Provide the [x, y] coordinate of the cell's center where the given text is located.  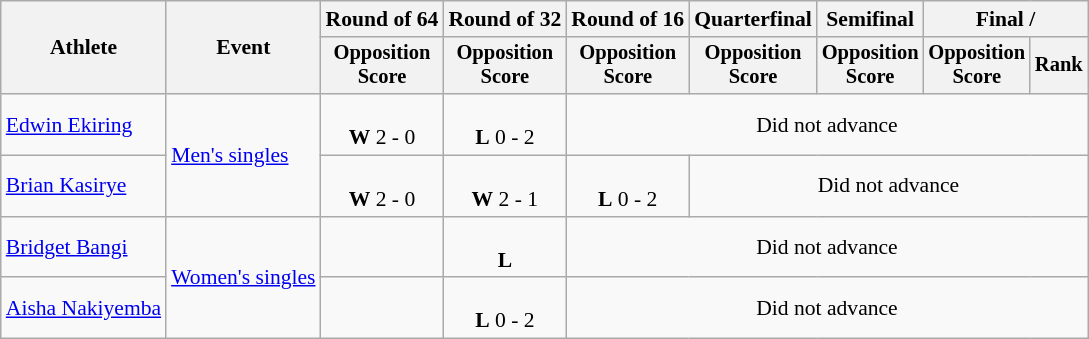
Rank [1059, 66]
Athlete [84, 48]
Aisha Nakiyemba [84, 308]
Round of 64 [382, 19]
Edwin Ekiring [84, 124]
Round of 32 [504, 19]
Bridget Bangi [84, 248]
W 2 - 1 [504, 186]
Round of 16 [628, 19]
Women's singles [243, 278]
Brian Kasirye [84, 186]
Event [243, 48]
Semifinal [870, 19]
L [504, 248]
Quarterfinal [753, 19]
Final / [1005, 19]
Men's singles [243, 155]
